Capture the cell that displays the provided text and extract its (X, Y) central coordinate. 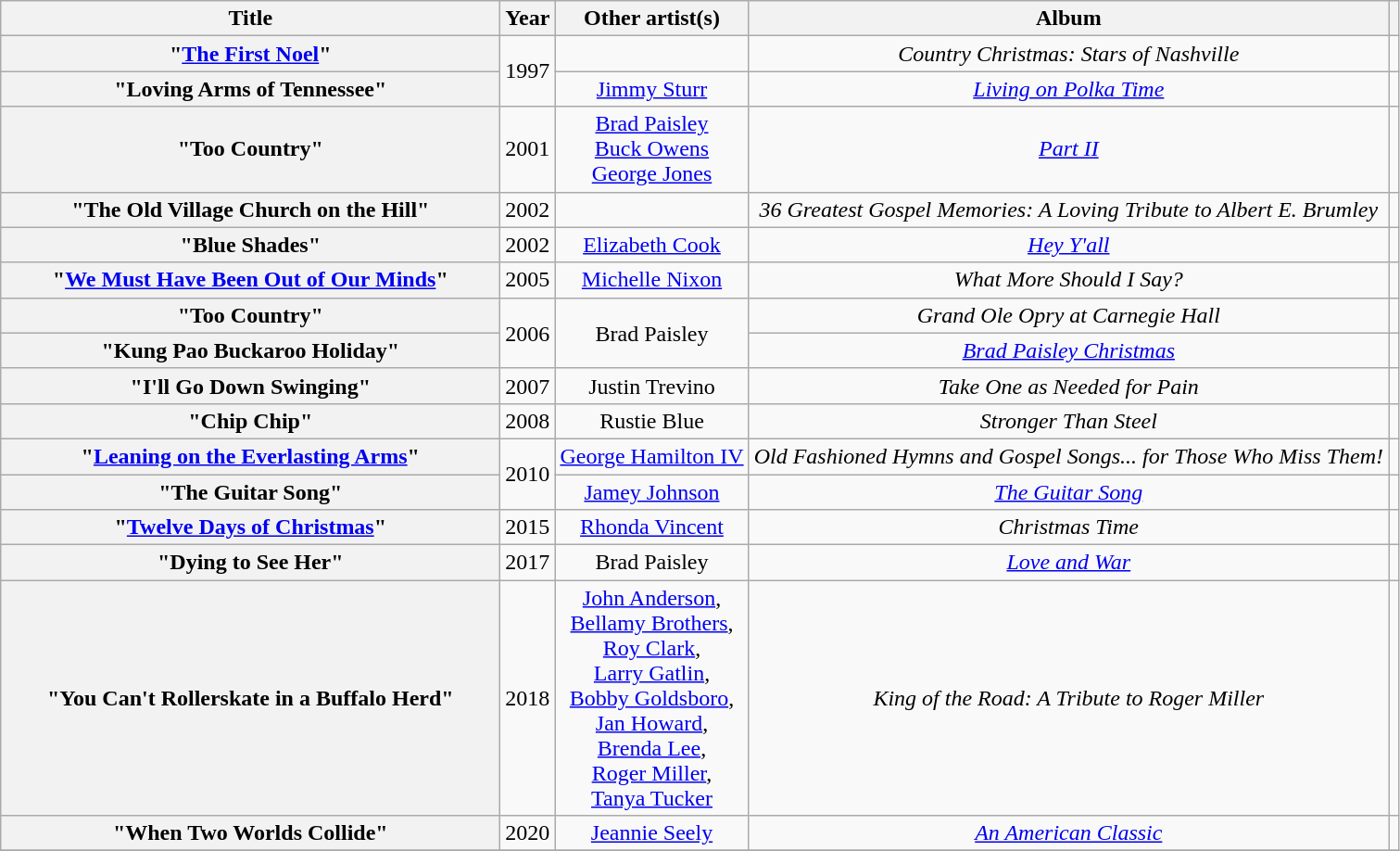
"The Old Village Church on the Hill" (250, 210)
2015 (528, 527)
"You Can't Rollerskate in a Buffalo Herd" (250, 698)
"The Guitar Song" (250, 492)
Love and War (1068, 563)
Part II (1068, 149)
2020 (528, 833)
Brad PaisleyBuck OwensGeorge Jones (652, 149)
Brad Paisley Christmas (1068, 350)
Year (528, 19)
King of the Road: A Tribute to Roger Miller (1068, 698)
"Blue Shades" (250, 245)
2007 (528, 386)
Rustie Blue (652, 421)
"Chip Chip" (250, 421)
Stronger Than Steel (1068, 421)
Title (250, 19)
Grand Ole Opry at Carnegie Hall (1068, 315)
Christmas Time (1068, 527)
"Dying to See Her" (250, 563)
"Twelve Days of Christmas" (250, 527)
Country Christmas: Stars of Nashville (1068, 54)
Justin Trevino (652, 386)
What More Should I Say? (1068, 280)
"Kung Pao Buckaroo Holiday" (250, 350)
"We Must Have Been Out of Our Minds" (250, 280)
2018 (528, 698)
2005 (528, 280)
Rhonda Vincent (652, 527)
36 Greatest Gospel Memories: A Loving Tribute to Albert E. Brumley (1068, 210)
Hey Y'all (1068, 245)
Old Fashioned Hymns and Gospel Songs... for Those Who Miss Them! (1068, 456)
Living on Polka Time (1068, 89)
An American Classic (1068, 833)
Other artist(s) (652, 19)
Jimmy Sturr (652, 89)
John Anderson,Bellamy Brothers,Roy Clark,Larry Gatlin,Bobby Goldsboro,Jan Howard,Brenda Lee,Roger Miller,Tanya Tucker (652, 698)
Michelle Nixon (652, 280)
"When Two Worlds Collide" (250, 833)
1997 (528, 71)
"I'll Go Down Swinging" (250, 386)
2010 (528, 474)
2017 (528, 563)
The Guitar Song (1068, 492)
"Leaning on the Everlasting Arms" (250, 456)
2001 (528, 149)
Jeannie Seely (652, 833)
Jamey Johnson (652, 492)
"Loving Arms of Tennessee" (250, 89)
2006 (528, 333)
Album (1068, 19)
Take One as Needed for Pain (1068, 386)
Elizabeth Cook (652, 245)
George Hamilton IV (652, 456)
2008 (528, 421)
"The First Noel" (250, 54)
